Provide the (X, Y) coordinate of the cell's center where the given text is located.  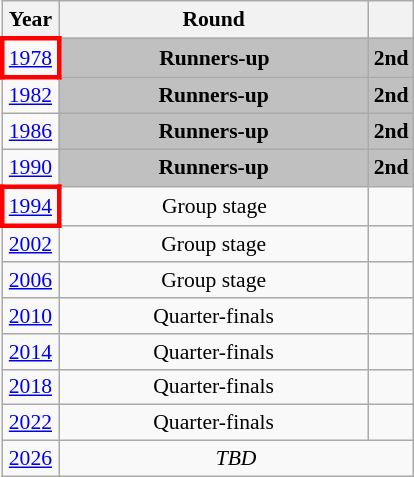
2014 (30, 352)
1990 (30, 168)
Round (214, 20)
1982 (30, 96)
2026 (30, 459)
Year (30, 20)
1986 (30, 132)
2010 (30, 316)
1994 (30, 206)
TBD (236, 459)
2006 (30, 281)
2002 (30, 244)
2018 (30, 387)
2022 (30, 423)
1978 (30, 58)
